For the text-containing cell, return its midpoint in [x, y] coordinate format. 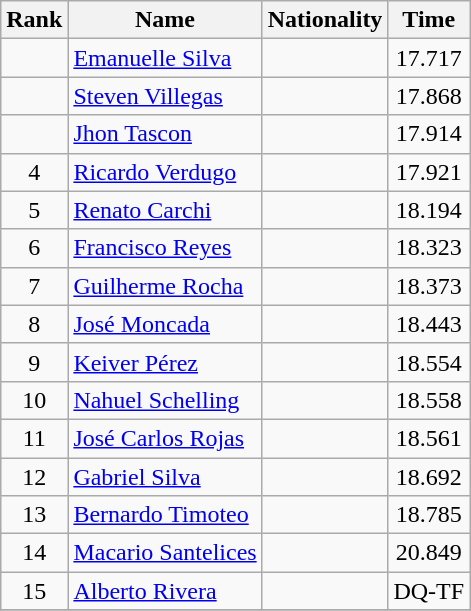
10 [34, 400]
Nahuel Schelling [165, 400]
17.921 [429, 172]
18.554 [429, 362]
Time [429, 20]
18.692 [429, 477]
18.443 [429, 324]
Jhon Tascon [165, 134]
Bernardo Timoteo [165, 515]
11 [34, 438]
José Carlos Rojas [165, 438]
Nationality [325, 20]
Alberto Rivera [165, 591]
12 [34, 477]
8 [34, 324]
14 [34, 553]
18.558 [429, 400]
Macario Santelices [165, 553]
Ricardo Verdugo [165, 172]
Renato Carchi [165, 210]
7 [34, 286]
9 [34, 362]
15 [34, 591]
17.717 [429, 58]
Emanuelle Silva [165, 58]
Francisco Reyes [165, 248]
4 [34, 172]
18.785 [429, 515]
José Moncada [165, 324]
Keiver Pérez [165, 362]
5 [34, 210]
Guilherme Rocha [165, 286]
6 [34, 248]
17.868 [429, 96]
18.323 [429, 248]
13 [34, 515]
Gabriel Silva [165, 477]
18.561 [429, 438]
18.373 [429, 286]
Name [165, 20]
Steven Villegas [165, 96]
DQ-TF [429, 591]
17.914 [429, 134]
18.194 [429, 210]
20.849 [429, 553]
Rank [34, 20]
